Return (X, Y) of the center of cell containing provided text 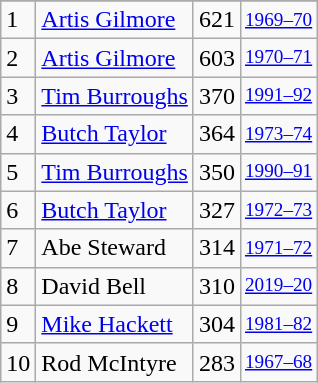
1 (18, 20)
603 (216, 58)
1969–70 (278, 20)
1970–71 (278, 58)
327 (216, 210)
2 (18, 58)
621 (216, 20)
283 (216, 362)
364 (216, 134)
3 (18, 96)
9 (18, 324)
1972–73 (278, 210)
1990–91 (278, 172)
1967–68 (278, 362)
1991–92 (278, 96)
1981–82 (278, 324)
304 (216, 324)
1971–72 (278, 248)
2019–20 (278, 286)
314 (216, 248)
310 (216, 286)
5 (18, 172)
7 (18, 248)
David Bell (115, 286)
6 (18, 210)
10 (18, 362)
Mike Hackett (115, 324)
Abe Steward (115, 248)
Rod McIntyre (115, 362)
8 (18, 286)
370 (216, 96)
350 (216, 172)
1973–74 (278, 134)
4 (18, 134)
